Search for the cell housing the specified text and yield its [X, Y] center coordinate. 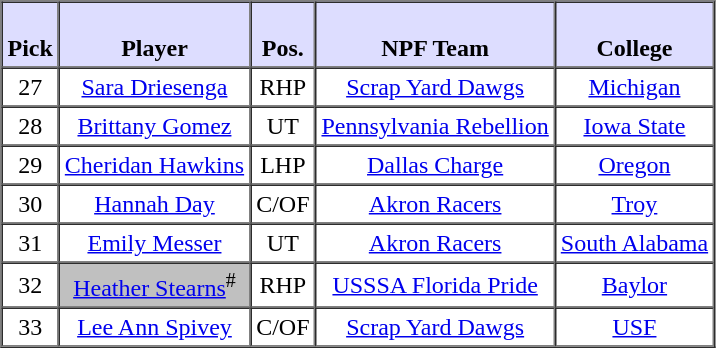
30 [30, 204]
Heather Stearns# [154, 284]
Baylor [634, 284]
31 [30, 244]
Pick [30, 35]
28 [30, 126]
Troy [634, 204]
NPF Team [434, 35]
Iowa State [634, 126]
LHP [282, 166]
Pennsylvania Rebellion [434, 126]
Sara Driesenga [154, 88]
27 [30, 88]
Michigan [634, 88]
Dallas Charge [434, 166]
USSSA Florida Pride [434, 284]
USF [634, 328]
32 [30, 284]
College [634, 35]
Hannah Day [154, 204]
Cheridan Hawkins [154, 166]
Player [154, 35]
South Alabama [634, 244]
33 [30, 328]
Brittany Gomez [154, 126]
Pos. [282, 35]
Oregon [634, 166]
Lee Ann Spivey [154, 328]
29 [30, 166]
Emily Messer [154, 244]
